For the text-containing cell, return its midpoint in [x, y] coordinate format. 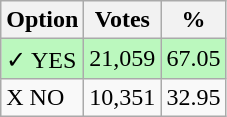
% [194, 20]
Votes [122, 20]
21,059 [122, 59]
10,351 [122, 97]
X NO [42, 97]
Option [42, 20]
32.95 [194, 97]
✓ YES [42, 59]
67.05 [194, 59]
